Determine the [x, y] coordinate at the center of the cell enclosing the given text.  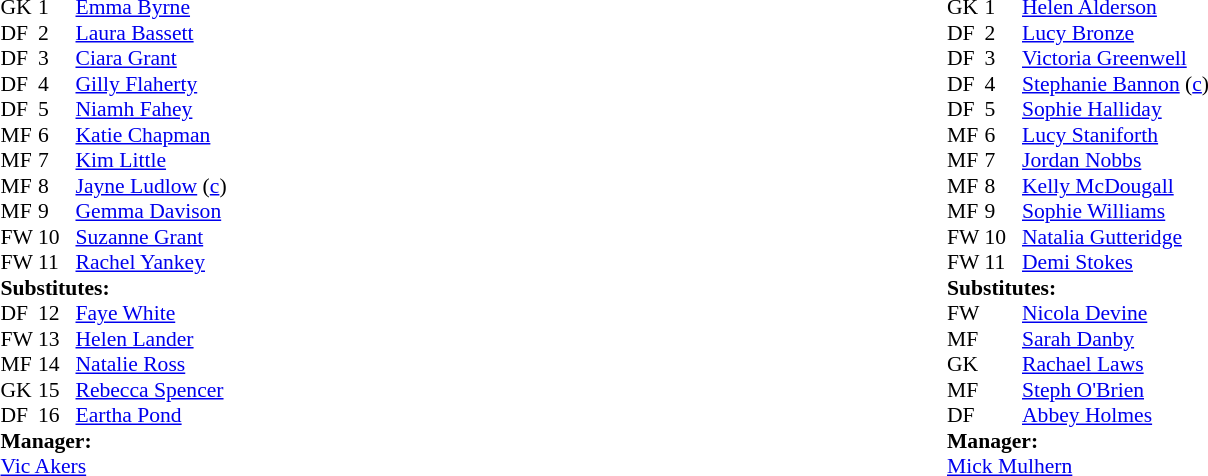
Rebecca Spencer [152, 390]
Substitutes: [113, 288]
Ciara Grant [152, 59]
Jayne Ludlow (c) [152, 186]
Katie Chapman [152, 135]
Laura Bassett [152, 33]
Kim Little [152, 161]
Manager: [113, 441]
13 [57, 339]
Eartha Pond [152, 415]
Natalie Ross [152, 365]
Niamh Fahey [152, 109]
15 [57, 390]
Helen Lander [152, 339]
14 [57, 365]
12 [57, 313]
Rachel Yankey [152, 263]
Gemma Davison [152, 211]
16 [57, 415]
Faye White [152, 313]
Suzanne Grant [152, 237]
Gilly Flaherty [152, 84]
